Find where the given text appears and provide that cell's center as [X, Y] coordinate. 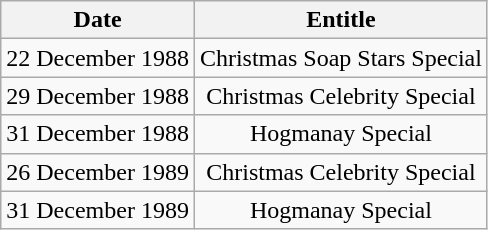
29 December 1988 [98, 96]
Entitle [340, 20]
31 December 1988 [98, 134]
Date [98, 20]
31 December 1989 [98, 210]
Christmas Soap Stars Special [340, 58]
22 December 1988 [98, 58]
26 December 1989 [98, 172]
